Find where the given text appears and provide that cell's center as (X, Y) coordinate. 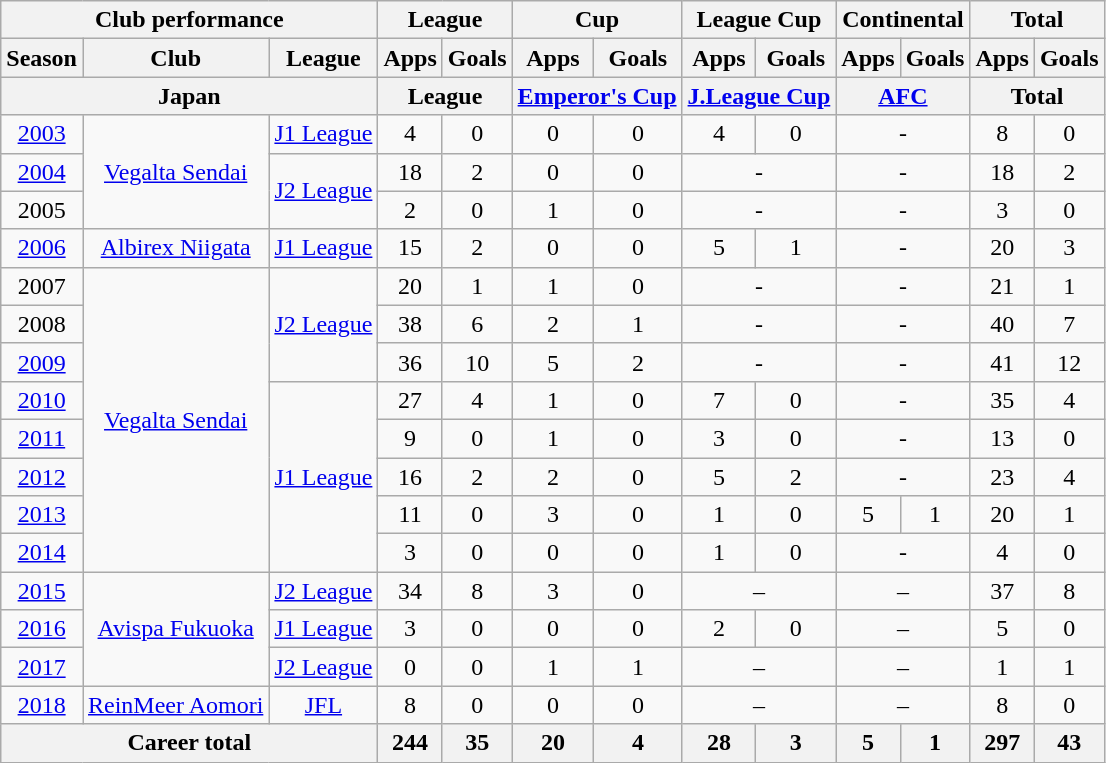
2008 (42, 324)
21 (1002, 286)
38 (410, 324)
23 (1002, 477)
15 (410, 248)
16 (410, 477)
Albirex Niigata (175, 248)
Career total (190, 743)
11 (410, 515)
2018 (42, 705)
2011 (42, 438)
2003 (42, 134)
37 (1002, 591)
J.League Cup (759, 96)
34 (410, 591)
Season (42, 58)
2013 (42, 515)
2010 (42, 400)
36 (410, 362)
2017 (42, 667)
JFL (324, 705)
2009 (42, 362)
13 (1002, 438)
Japan (190, 96)
Emperor's Cup (597, 96)
League Cup (759, 20)
43 (1069, 743)
AFC (903, 96)
9 (410, 438)
2006 (42, 248)
ReinMeer Aomori (175, 705)
Cup (597, 20)
Continental (903, 20)
2012 (42, 477)
2004 (42, 172)
10 (477, 362)
27 (410, 400)
Club performance (190, 20)
6 (477, 324)
2016 (42, 629)
12 (1069, 362)
297 (1002, 743)
2015 (42, 591)
40 (1002, 324)
244 (410, 743)
Avispa Fukuoka (175, 629)
Club (175, 58)
41 (1002, 362)
2014 (42, 553)
2007 (42, 286)
28 (719, 743)
2005 (42, 210)
